Provide the (x, y) coordinate of the cell's center where the given text is located.  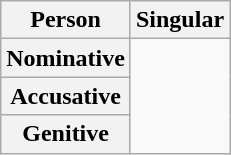
Singular (180, 20)
Accusative (66, 96)
Nominative (66, 58)
Person (66, 20)
Genitive (66, 134)
